Extract the [X, Y] coordinate from the center of the cell holding the provided text.  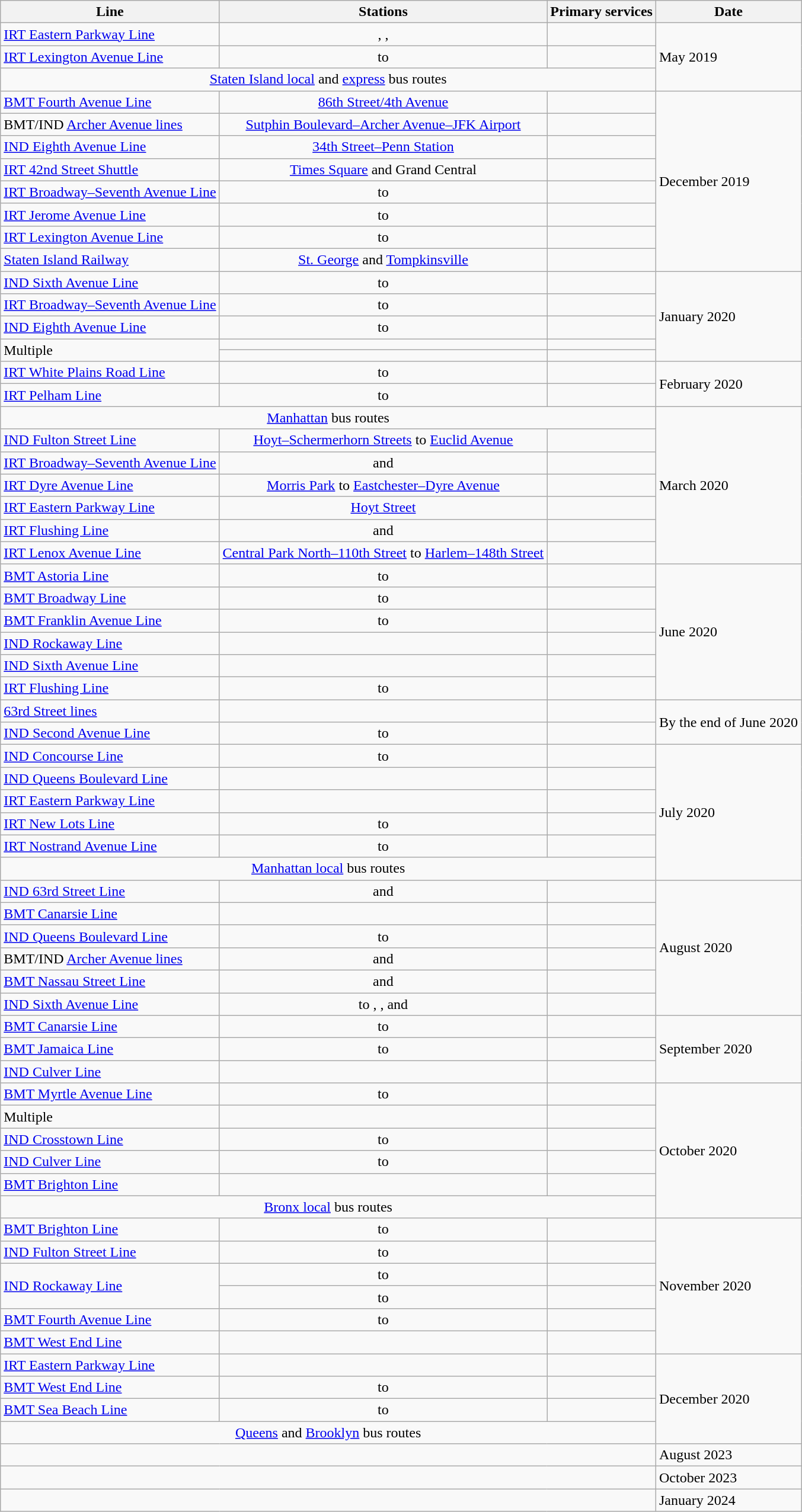
October 2020 [728, 1151]
IRT White Plains Road Line [110, 373]
August 2020 [728, 947]
November 2020 [728, 1286]
IRT Nostrand Avenue Line [110, 846]
34th Street–Penn Station [383, 147]
May 2019 [728, 57]
Morris Park to Eastchester–Dyre Avenue [383, 485]
BMT Jamaica Line [110, 1049]
BMT Astoria Line [110, 575]
IND Second Avenue Line [110, 733]
Manhattan local bus routes [328, 869]
St. George and Tompkinsville [383, 260]
Queens and Brooklyn bus routes [328, 1433]
Manhattan bus routes [328, 418]
IRT New Lots Line [110, 824]
July 2020 [728, 812]
to , , and [383, 1004]
Staten Island local and express bus routes [328, 79]
December 2020 [728, 1398]
IRT Lenox Avenue Line [110, 553]
Date [728, 12]
, , [383, 34]
August 2023 [728, 1455]
IND 63rd Street Line [110, 891]
63rd Street lines [110, 711]
Line [110, 12]
BMT Broadway Line [110, 598]
February 2020 [728, 384]
Primary services [602, 12]
IND Crosstown Line [110, 1139]
IRT Pelham Line [110, 395]
October 2023 [728, 1478]
Stations [383, 12]
BMT Nassau Street Line [110, 981]
Times Square and Grand Central [383, 169]
June 2020 [728, 632]
By the end of June 2020 [728, 722]
September 2020 [728, 1049]
January 2020 [728, 316]
IRT Dyre Avenue Line [110, 485]
March 2020 [728, 485]
December 2019 [728, 181]
Staten Island Railway [110, 260]
Sutphin Boulevard–Archer Avenue–JFK Airport [383, 124]
Hoyt Street [383, 508]
Hoyt–Schermerhorn Streets to Euclid Avenue [383, 440]
BMT Franklin Avenue Line [110, 620]
January 2024 [728, 1500]
IND Concourse Line [110, 756]
Central Park North–110th Street to Harlem–148th Street [383, 553]
BMT Myrtle Avenue Line [110, 1094]
Bronx local bus routes [328, 1207]
IRT Jerome Avenue Line [110, 214]
IRT 42nd Street Shuttle [110, 169]
BMT Sea Beach Line [110, 1410]
86th Street/4th Avenue [383, 102]
